From the cell containing the given text, extract its center point as (x, y) coordinate. 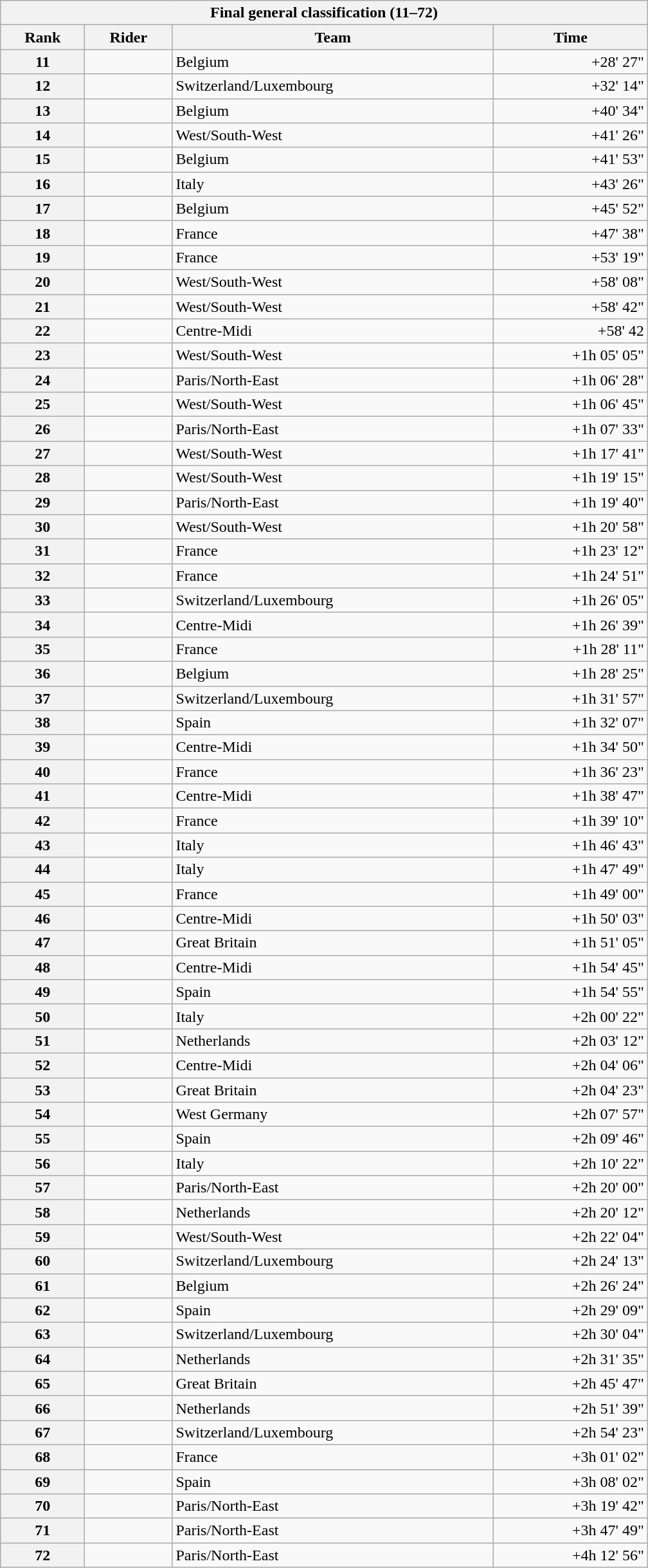
51 (42, 1041)
+1h 07' 33" (571, 429)
47 (42, 943)
+53' 19" (571, 257)
43 (42, 845)
18 (42, 233)
+41' 26" (571, 135)
+2h 29' 09" (571, 1310)
+2h 03' 12" (571, 1041)
+1h 54' 55" (571, 992)
34 (42, 624)
70 (42, 1506)
72 (42, 1555)
+2h 26' 24" (571, 1286)
+45' 52" (571, 208)
+1h 19' 15" (571, 478)
29 (42, 502)
+40' 34" (571, 111)
+47' 38" (571, 233)
West Germany (333, 1115)
17 (42, 208)
16 (42, 184)
+4h 12' 56" (571, 1555)
+2h 51' 39" (571, 1408)
24 (42, 380)
Rank (42, 37)
+3h 47' 49" (571, 1531)
Team (333, 37)
62 (42, 1310)
+1h 34' 50" (571, 747)
+1h 20' 58" (571, 527)
+3h 01' 02" (571, 1457)
+1h 24' 51" (571, 576)
55 (42, 1139)
13 (42, 111)
+1h 51' 05" (571, 943)
32 (42, 576)
60 (42, 1261)
+1h 47' 49" (571, 870)
+2h 22' 04" (571, 1237)
61 (42, 1286)
+2h 00' 22" (571, 1016)
+58' 42" (571, 307)
14 (42, 135)
71 (42, 1531)
33 (42, 600)
+2h 31' 35" (571, 1359)
+1h 26' 05" (571, 600)
+2h 04' 23" (571, 1090)
20 (42, 282)
+2h 30' 04" (571, 1335)
53 (42, 1090)
+32' 14" (571, 86)
40 (42, 772)
+2h 20' 00" (571, 1188)
65 (42, 1383)
25 (42, 405)
Rider (129, 37)
+3h 08' 02" (571, 1481)
+2h 10' 22" (571, 1163)
Time (571, 37)
+1h 28' 11" (571, 649)
+1h 26' 39" (571, 624)
+1h 05' 05" (571, 356)
15 (42, 160)
Final general classification (11–72) (324, 13)
12 (42, 86)
57 (42, 1188)
+28' 27" (571, 62)
42 (42, 821)
+1h 32' 07" (571, 723)
67 (42, 1432)
+1h 06' 28" (571, 380)
63 (42, 1335)
50 (42, 1016)
23 (42, 356)
58 (42, 1212)
+2h 07' 57" (571, 1115)
30 (42, 527)
22 (42, 331)
56 (42, 1163)
+1h 23' 12" (571, 551)
28 (42, 478)
19 (42, 257)
45 (42, 894)
+1h 31' 57" (571, 698)
+1h 50' 03" (571, 918)
+58' 42 (571, 331)
+43' 26" (571, 184)
+1h 17' 41" (571, 453)
52 (42, 1065)
+2h 04' 06" (571, 1065)
36 (42, 673)
+41' 53" (571, 160)
48 (42, 967)
+58' 08" (571, 282)
41 (42, 796)
+1h 36' 23" (571, 772)
+1h 28' 25" (571, 673)
+2h 09' 46" (571, 1139)
11 (42, 62)
+1h 39' 10" (571, 821)
44 (42, 870)
27 (42, 453)
+1h 19' 40" (571, 502)
+1h 49' 00" (571, 894)
39 (42, 747)
+1h 46' 43" (571, 845)
37 (42, 698)
69 (42, 1481)
+2h 45' 47" (571, 1383)
+2h 54' 23" (571, 1432)
+2h 20' 12" (571, 1212)
+2h 24' 13" (571, 1261)
31 (42, 551)
+3h 19' 42" (571, 1506)
+1h 54' 45" (571, 967)
+1h 06' 45" (571, 405)
38 (42, 723)
54 (42, 1115)
64 (42, 1359)
59 (42, 1237)
26 (42, 429)
46 (42, 918)
21 (42, 307)
66 (42, 1408)
+1h 38' 47" (571, 796)
35 (42, 649)
68 (42, 1457)
49 (42, 992)
